Scan for the cell matching the given text and deliver its (x, y) coordinate at center. 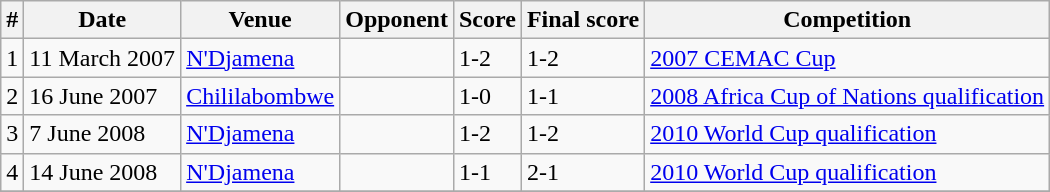
2-1 (582, 172)
14 June 2008 (102, 172)
2008 Africa Cup of Nations qualification (848, 96)
Opponent (397, 20)
Venue (260, 20)
Final score (582, 20)
Score (487, 20)
16 June 2007 (102, 96)
7 June 2008 (102, 134)
# (12, 20)
1-0 (487, 96)
2 (12, 96)
Date (102, 20)
1 (12, 58)
3 (12, 134)
11 March 2007 (102, 58)
2007 CEMAC Cup (848, 58)
4 (12, 172)
Competition (848, 20)
Chililabombwe (260, 96)
